Identify which cell holds the provided text, then report its [x, y] central coordinate. 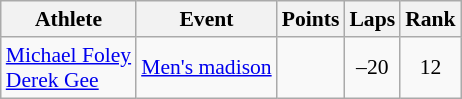
Rank [430, 19]
Men's madison [206, 68]
12 [430, 68]
Event [206, 19]
Laps [372, 19]
Michael FoleyDerek Gee [68, 68]
Points [311, 19]
Athlete [68, 19]
–20 [372, 68]
